Scan for the cell matching the given text and deliver its (X, Y) coordinate at center. 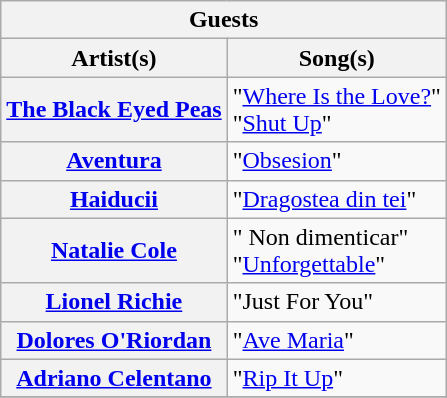
Aventura (114, 161)
"Dragostea din tei" (336, 199)
Haiducii (114, 199)
Natalie Cole (114, 250)
"Rip It Up" (336, 378)
"Ave Maria" (336, 340)
Dolores O'Riordan (114, 340)
Artist(s) (114, 58)
Adriano Celentano (114, 378)
"Just For You" (336, 302)
The Black Eyed Peas (114, 110)
"Obsesion" (336, 161)
"Where Is the Love?""Shut Up" (336, 110)
Lionel Richie (114, 302)
Song(s) (336, 58)
Guests (224, 20)
" Non dimenticar""Unforgettable" (336, 250)
